Return [X, Y] of the center of cell containing provided text 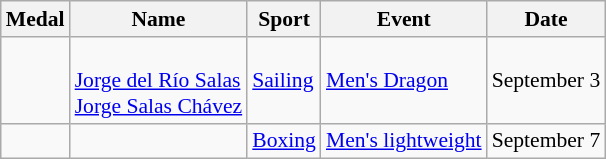
Men's Dragon [404, 80]
Men's lightweight [404, 141]
September 7 [546, 141]
September 3 [546, 80]
Date [546, 19]
Sailing [284, 80]
Name [159, 19]
Medal [36, 19]
Event [404, 19]
Sport [284, 19]
Boxing [284, 141]
Jorge del Río SalasJorge Salas Chávez [159, 80]
